Output the (x, y) coordinate of the center of the cell containing the given text.  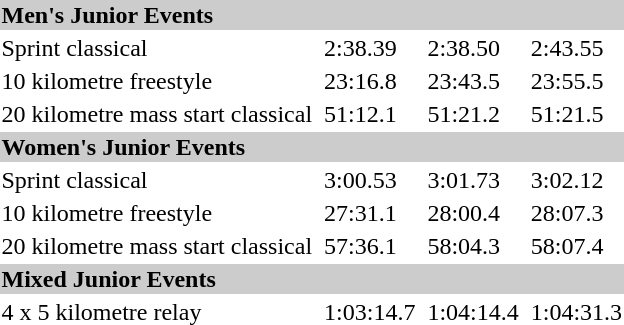
28:00.4 (473, 213)
23:43.5 (473, 81)
2:38.50 (473, 48)
Mixed Junior Events (312, 279)
57:36.1 (370, 246)
51:12.1 (370, 114)
3:02.12 (576, 180)
Men's Junior Events (312, 15)
3:01.73 (473, 180)
51:21.2 (473, 114)
Women's Junior Events (312, 147)
27:31.1 (370, 213)
2:43.55 (576, 48)
23:16.8 (370, 81)
28:07.3 (576, 213)
2:38.39 (370, 48)
3:00.53 (370, 180)
58:07.4 (576, 246)
51:21.5 (576, 114)
23:55.5 (576, 81)
58:04.3 (473, 246)
